Output the [X, Y] coordinate of the center of the cell containing the given text.  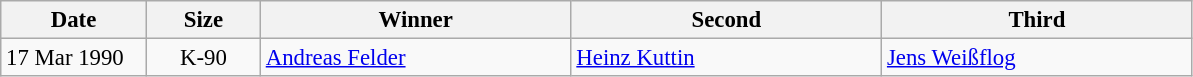
Second [726, 20]
Winner [416, 20]
K-90 [203, 58]
Date [74, 20]
Size [203, 20]
Heinz Kuttin [726, 58]
Jens Weißflog [1038, 58]
Andreas Felder [416, 58]
Third [1038, 20]
17 Mar 1990 [74, 58]
